Capture the cell that displays the provided text and extract its (x, y) central coordinate. 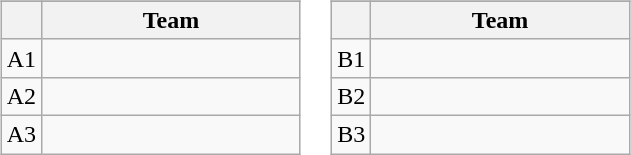
B2 (352, 96)
B1 (352, 58)
A2 (21, 96)
A1 (21, 58)
B3 (352, 134)
A3 (21, 134)
